Determine the (X, Y) coordinate at the center of the cell enclosing the given text.  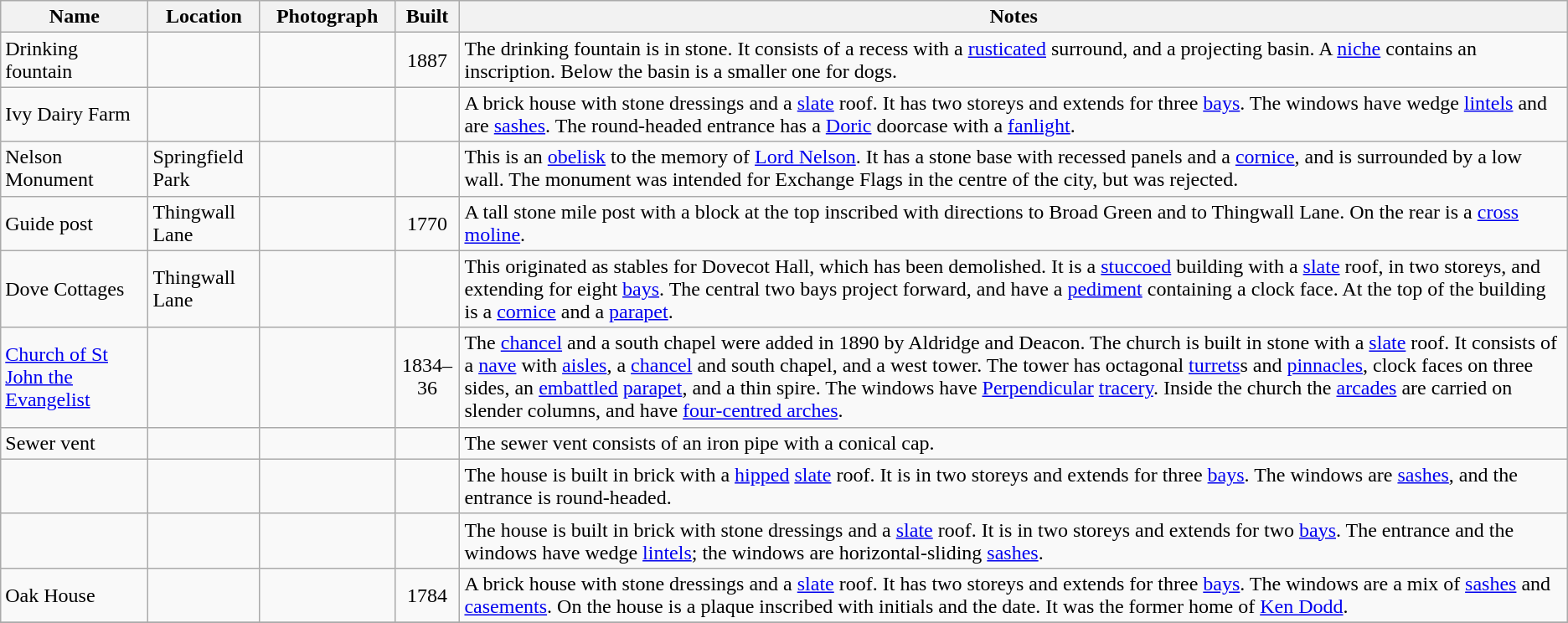
Photograph (327, 17)
The sewer vent consists of an iron pipe with a conical cap. (1014, 443)
Sewer vent (75, 443)
Oak House (75, 595)
Ivy Dairy Farm (75, 114)
1784 (427, 595)
1887 (427, 60)
Church of St John the Evangelist (75, 377)
Built (427, 17)
1770 (427, 223)
Guide post (75, 223)
Nelson Monument (75, 169)
Notes (1014, 17)
1834–36 (427, 377)
Springfield Park (204, 169)
Location (204, 17)
Dove Cottages (75, 289)
A tall stone mile post with a block at the top inscribed with directions to Broad Green and to Thingwall Lane. On the rear is a cross moline. (1014, 223)
Name (75, 17)
Drinking fountain (75, 60)
